Search for the cell housing the specified text and yield its [x, y] center coordinate. 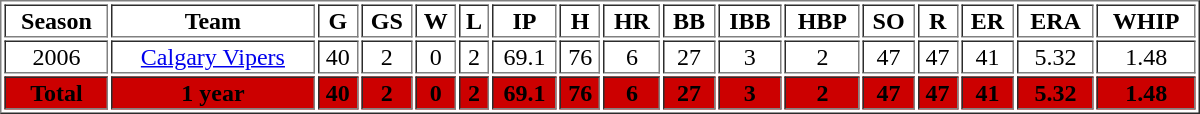
G [338, 20]
R [938, 20]
BB [688, 20]
Total [56, 92]
HR [632, 20]
L [474, 20]
1 year [212, 92]
IP [524, 20]
W [436, 20]
Team [212, 20]
ER [988, 20]
Season [56, 20]
H [580, 20]
IBB [750, 20]
ERA [1056, 20]
SO [888, 20]
HBP [822, 20]
GS [386, 20]
WHIP [1146, 20]
2006 [56, 56]
Calgary Vipers [212, 56]
